Locate the cell with the specified text and output its [X, Y] center coordinate. 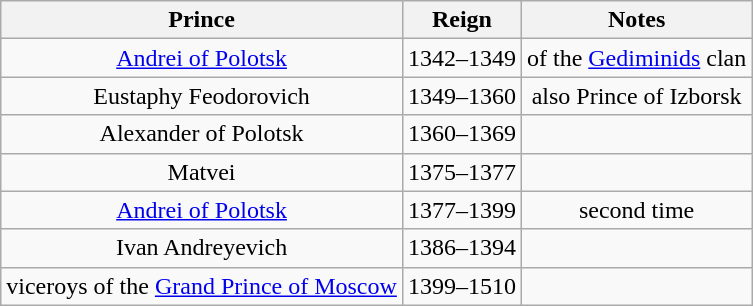
Ivan Andreyevich [202, 248]
1349–1360 [462, 96]
second time [636, 210]
Alexander of Polotsk [202, 134]
1375–1377 [462, 172]
also Prince of Izborsk [636, 96]
Notes [636, 20]
1399–1510 [462, 286]
Reign [462, 20]
1377–1399 [462, 210]
of the Gediminids clan [636, 58]
Eustaphy Feodorovich [202, 96]
Prince [202, 20]
Matvei [202, 172]
1386–1394 [462, 248]
1342–1349 [462, 58]
1360–1369 [462, 134]
viceroys of the Grand Prince of Moscow [202, 286]
